Scan for the cell matching the given text and deliver its [X, Y] coordinate at center. 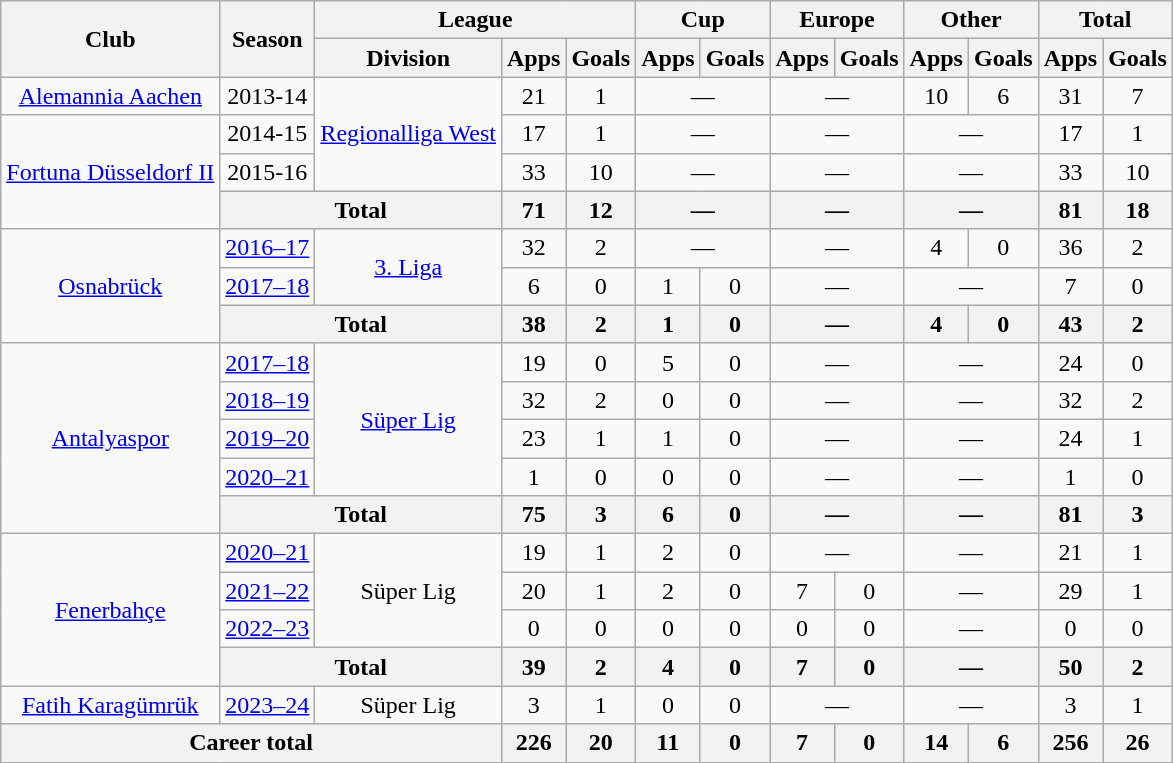
Fenerbahçe [110, 610]
2022–23 [268, 629]
39 [533, 667]
Antalyaspor [110, 438]
226 [533, 743]
Fortuna Düsseldorf II [110, 172]
2023–24 [268, 705]
14 [936, 743]
Alemannia Aachen [110, 96]
31 [1070, 96]
Regionalliga West [408, 134]
11 [668, 743]
League [476, 20]
2014-15 [268, 134]
23 [533, 438]
71 [533, 210]
Season [268, 39]
5 [668, 362]
Club [110, 39]
2018–19 [268, 400]
2019–20 [268, 438]
2015-16 [268, 172]
2021–22 [268, 591]
75 [533, 515]
2016–17 [268, 248]
12 [601, 210]
Europe [837, 20]
29 [1070, 591]
2013-14 [268, 96]
Fatih Karagümrük [110, 705]
18 [1138, 210]
3. Liga [408, 267]
38 [533, 324]
50 [1070, 667]
Division [408, 58]
26 [1138, 743]
36 [1070, 248]
Osnabrück [110, 286]
Other [971, 20]
Career total [252, 743]
Cup [703, 20]
43 [1070, 324]
256 [1070, 743]
